Return the [x, y] coordinate for the center point of the cell that contains the specified text.  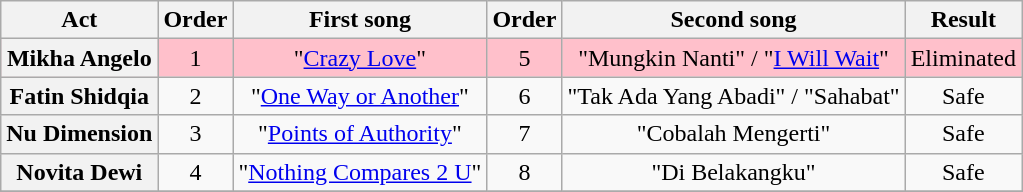
"Cobalah Mengerti" [734, 134]
"Nothing Compares 2 U" [360, 172]
First song [360, 20]
Nu Dimension [80, 134]
Act [80, 20]
Result [963, 20]
"Tak Ada Yang Abadi" / "Sahabat" [734, 96]
Eliminated [963, 58]
1 [196, 58]
2 [196, 96]
8 [524, 172]
"Di Belakangku" [734, 172]
"Mungkin Nanti" / "I Will Wait" [734, 58]
"Points of Authority" [360, 134]
"One Way or Another" [360, 96]
5 [524, 58]
"Crazy Love" [360, 58]
Second song [734, 20]
7 [524, 134]
Fatin Shidqia [80, 96]
Mikha Angelo [80, 58]
Novita Dewi [80, 172]
4 [196, 172]
3 [196, 134]
6 [524, 96]
